Return (x, y) of the center of cell containing provided text 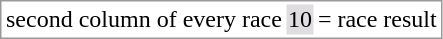
second column of every race (144, 19)
= race result (377, 19)
10 (300, 19)
